Search for the cell housing the specified text and yield its [X, Y] center coordinate. 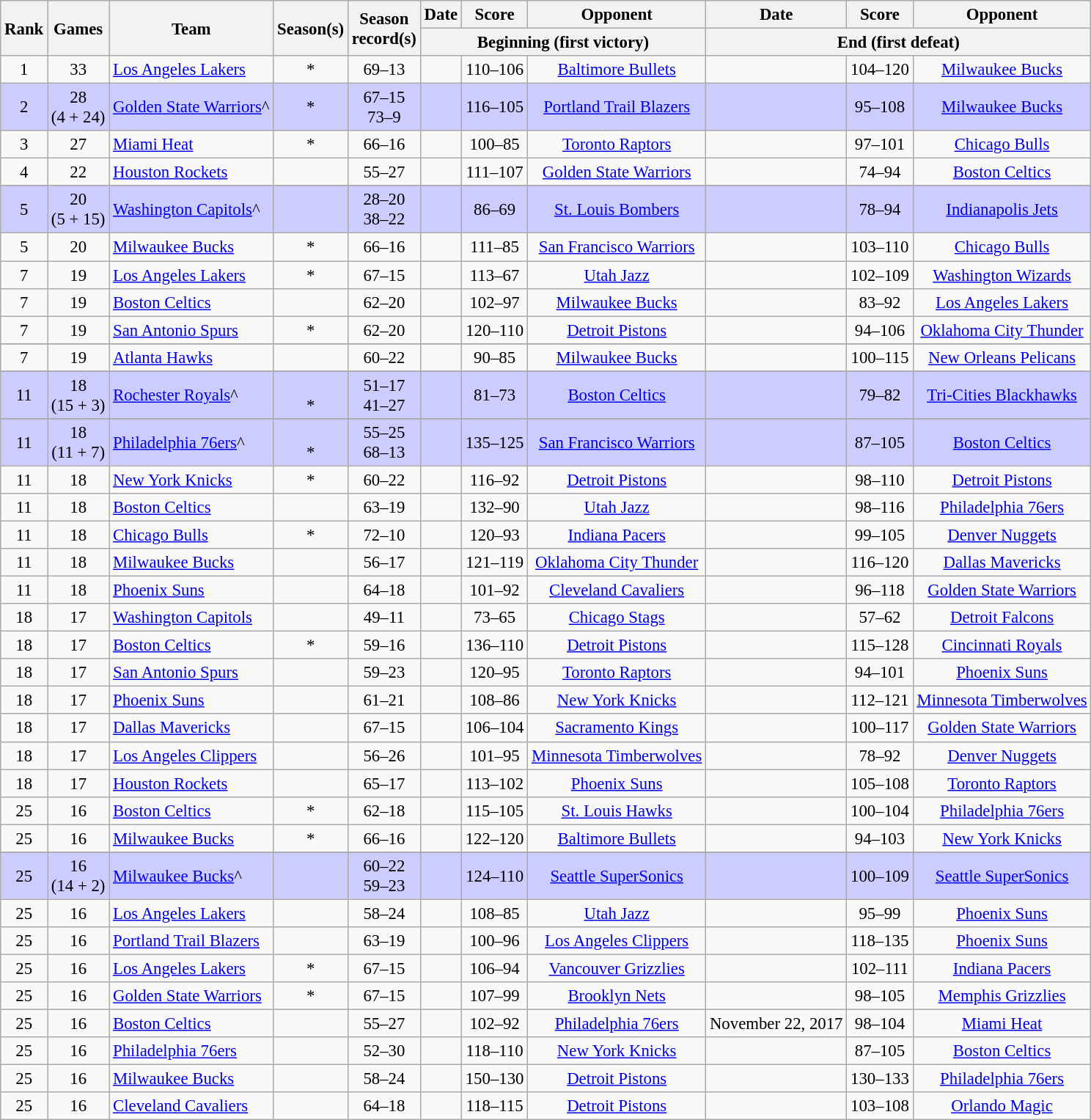
Memphis Grizzlies [1002, 996]
120–93 [494, 535]
100–115 [880, 357]
106–94 [494, 968]
Washington Capitols^ [191, 210]
135–125 [494, 443]
105–108 [880, 783]
72–10 [384, 535]
150–130 [494, 1079]
Indianapolis Jets [1002, 210]
59–16 [384, 645]
98–110 [880, 480]
102–109 [880, 275]
62–18 [384, 810]
97–101 [880, 144]
124–110 [494, 876]
81–73 [494, 395]
33 [78, 70]
94–101 [880, 673]
118–135 [880, 941]
103–108 [880, 1106]
118–115 [494, 1106]
96–118 [880, 590]
28–2038–22 [384, 210]
2 [24, 107]
108–85 [494, 913]
67–1573–9 [384, 107]
Golden State Warriors^ [191, 107]
113–102 [494, 783]
Milwaukee Bucks^ [191, 876]
98–104 [880, 1024]
116–92 [494, 480]
16(14 + 2) [78, 876]
Rank [24, 28]
136–110 [494, 645]
121–119 [494, 563]
107–99 [494, 996]
110–106 [494, 70]
108–86 [494, 700]
Beginning (first victory) [563, 43]
Seasonrecord(s) [384, 28]
65–17 [384, 783]
116–120 [880, 563]
St. Louis Hawks [617, 810]
End (first defeat) [899, 43]
61–21 [384, 700]
3 [24, 144]
100–96 [494, 941]
Washington Capitols [191, 618]
20 [78, 247]
4 [24, 172]
Orlando Magic [1002, 1106]
78–94 [880, 210]
73–65 [494, 618]
101–92 [494, 590]
102–111 [880, 968]
99–105 [880, 535]
20(5 + 15) [78, 210]
101–95 [494, 755]
Detroit Falcons [1002, 618]
111–85 [494, 247]
120–110 [494, 330]
18(15 + 3) [78, 395]
Brooklyn Nets [617, 996]
90–85 [494, 357]
74–94 [880, 172]
69–13 [384, 70]
120–95 [494, 673]
57–62 [880, 618]
86–69 [494, 210]
49–11 [384, 618]
New Orleans Pelicans [1002, 357]
98–105 [880, 996]
St. Louis Bombers [617, 210]
Philadelphia 76ers^ [191, 443]
122–120 [494, 838]
100–104 [880, 810]
59–23 [384, 673]
103–110 [880, 247]
Games [78, 28]
102–97 [494, 302]
56–17 [384, 563]
104–120 [880, 70]
78–92 [880, 755]
55–2568–13 [384, 443]
Cincinnati Royals [1002, 645]
Chicago Stags [617, 618]
111–107 [494, 172]
27 [78, 144]
115–128 [880, 645]
98–116 [880, 508]
102–92 [494, 1024]
95–108 [880, 107]
132–90 [494, 508]
Atlanta Hawks [191, 357]
Tri-Cities Blackhawks [1002, 395]
100–117 [880, 728]
Team [191, 28]
56–26 [384, 755]
Rochester Royals^ [191, 395]
November 22, 2017 [776, 1024]
94–103 [880, 838]
1 [24, 70]
112–121 [880, 700]
60–2259–23 [384, 876]
18(11 + 7) [78, 443]
118–110 [494, 1051]
95–99 [880, 913]
79–82 [880, 395]
51–1741–27 [384, 395]
Season(s) [311, 28]
52–30 [384, 1051]
Vancouver Grizzlies [617, 968]
83–92 [880, 302]
Washington Wizards [1002, 275]
130–133 [880, 1079]
115–105 [494, 810]
94–106 [880, 330]
28(4 + 24) [78, 107]
116–105 [494, 107]
113–67 [494, 275]
106–104 [494, 728]
Sacramento Kings [617, 728]
22 [78, 172]
100–85 [494, 144]
100–109 [880, 876]
